Locate the cell with the specified text and output its [x, y] center coordinate. 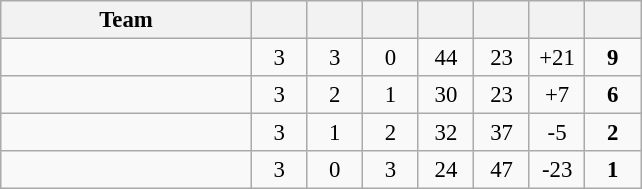
9 [613, 58]
+21 [557, 58]
47 [502, 170]
-23 [557, 170]
Team [126, 20]
30 [446, 95]
+7 [557, 95]
24 [446, 170]
32 [446, 133]
44 [446, 58]
-5 [557, 133]
37 [502, 133]
6 [613, 95]
